Return (x, y) of the center of cell containing provided text 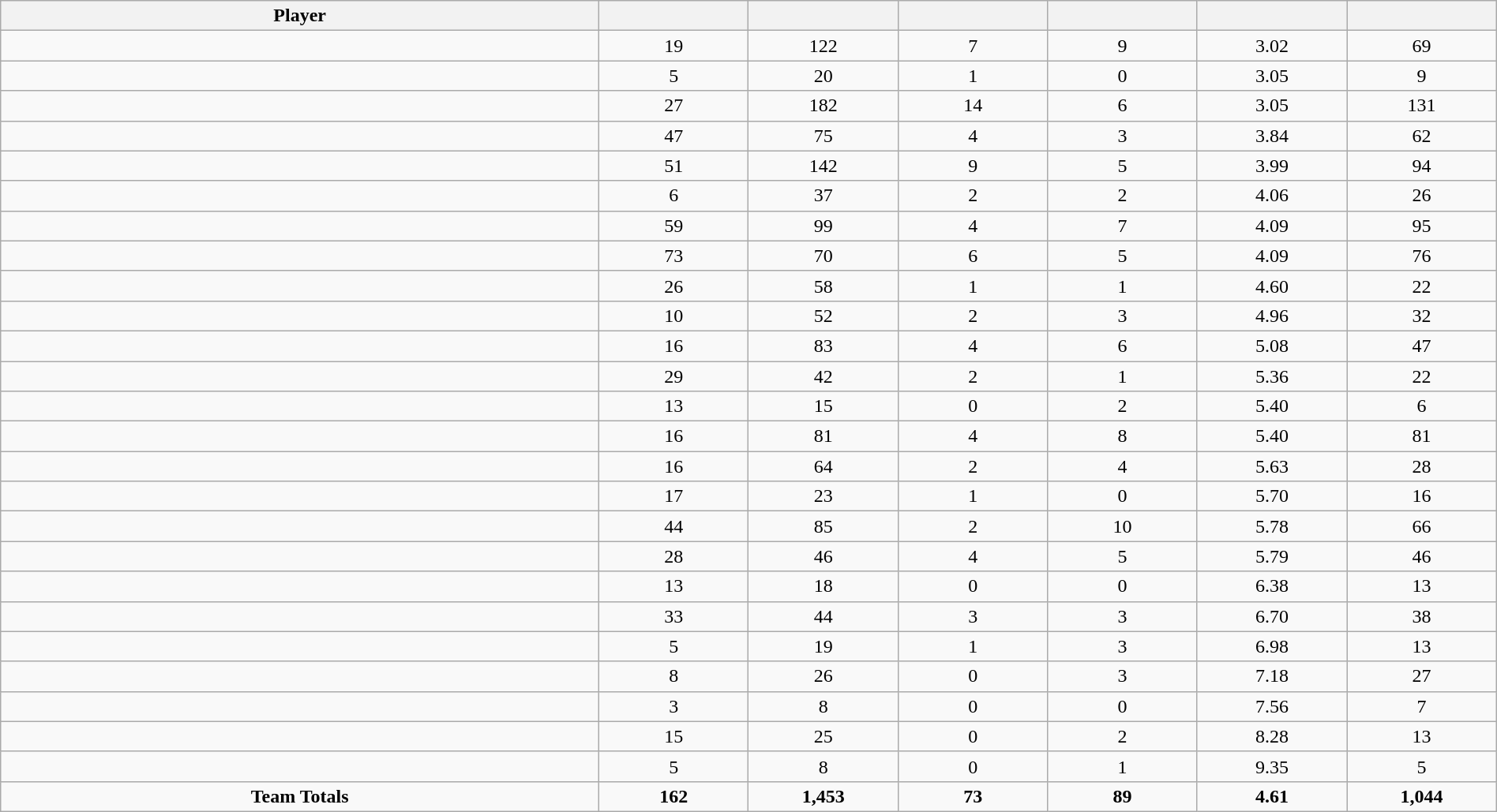
52 (823, 316)
66 (1421, 526)
5.08 (1271, 346)
76 (1421, 256)
7.18 (1271, 676)
62 (1421, 136)
1,044 (1421, 796)
33 (674, 616)
51 (674, 166)
5.70 (1271, 496)
37 (823, 196)
58 (823, 286)
85 (823, 526)
4.96 (1271, 316)
182 (823, 106)
5.79 (1271, 556)
6.38 (1271, 586)
3.99 (1271, 166)
20 (823, 76)
6.70 (1271, 616)
70 (823, 256)
6.98 (1271, 646)
4.06 (1271, 196)
23 (823, 496)
9.35 (1271, 766)
32 (1421, 316)
89 (1123, 796)
17 (674, 496)
4.60 (1271, 286)
131 (1421, 106)
18 (823, 586)
75 (823, 136)
69 (1421, 46)
38 (1421, 616)
99 (823, 226)
Team Totals (300, 796)
1,453 (823, 796)
Player (300, 16)
162 (674, 796)
122 (823, 46)
64 (823, 466)
95 (1421, 226)
8.28 (1271, 736)
42 (823, 376)
7.56 (1271, 706)
3.02 (1271, 46)
29 (674, 376)
83 (823, 346)
3.84 (1271, 136)
14 (973, 106)
59 (674, 226)
5.63 (1271, 466)
5.36 (1271, 376)
4.61 (1271, 796)
142 (823, 166)
5.78 (1271, 526)
25 (823, 736)
94 (1421, 166)
